For the text-containing cell, return its midpoint in (X, Y) coordinate format. 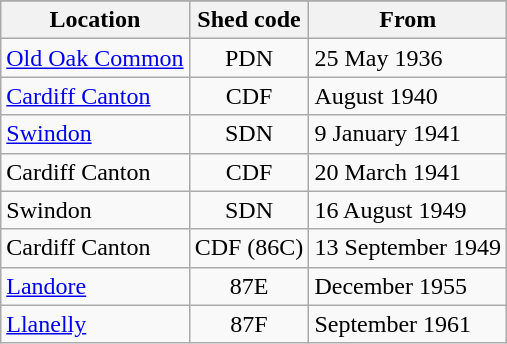
PDN (249, 58)
From (408, 20)
Shed code (249, 20)
87F (249, 324)
Llanelly (95, 324)
13 September 1949 (408, 248)
August 1940 (408, 96)
9 January 1941 (408, 134)
87E (249, 286)
Old Oak Common (95, 58)
CDF (86C) (249, 248)
16 August 1949 (408, 210)
September 1961 (408, 324)
Location (95, 20)
20 March 1941 (408, 172)
25 May 1936 (408, 58)
Landore (95, 286)
December 1955 (408, 286)
